For the text-containing cell, return its midpoint in [X, Y] coordinate format. 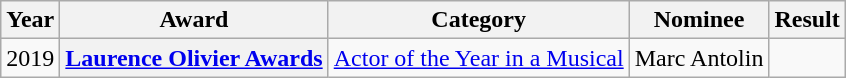
Result [807, 20]
Year [30, 20]
2019 [30, 58]
Marc Antolin [699, 58]
Nominee [699, 20]
Award [194, 20]
Laurence Olivier Awards [194, 58]
Actor of the Year in a Musical [478, 58]
Category [478, 20]
